Find where the given text appears and provide that cell's center as [X, Y] coordinate. 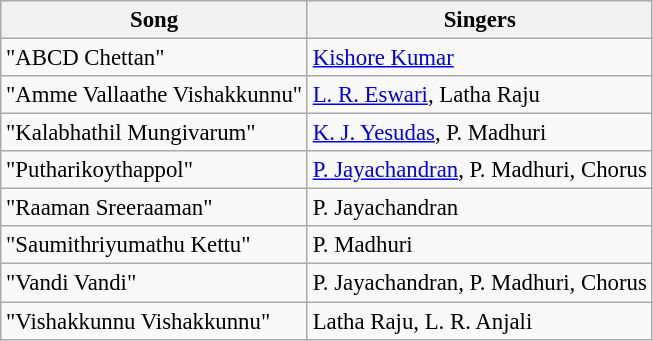
"Vandi Vandi" [154, 283]
Singers [480, 20]
P. Jayachandran [480, 208]
"ABCD Chettan" [154, 58]
Latha Raju, L. R. Anjali [480, 321]
"Saumithriyumathu Kettu" [154, 245]
"Raaman Sreeraaman" [154, 208]
"Vishakkunnu Vishakkunnu" [154, 321]
P. Madhuri [480, 245]
"Amme Vallaathe Vishakkunnu" [154, 95]
Kishore Kumar [480, 58]
Song [154, 20]
K. J. Yesudas, P. Madhuri [480, 133]
"Kalabhathil Mungivarum" [154, 133]
L. R. Eswari, Latha Raju [480, 95]
"Putharikoythappol" [154, 170]
